Identify which cell holds the provided text, then report its [X, Y] central coordinate. 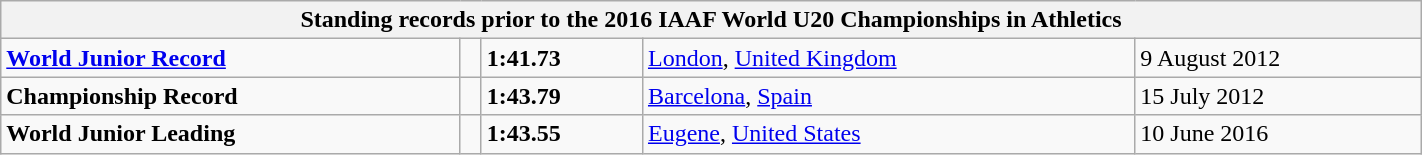
World Junior Leading [231, 134]
15 July 2012 [1278, 96]
1:41.73 [562, 58]
Barcelona, Spain [888, 96]
Championship Record [231, 96]
1:43.79 [562, 96]
World Junior Record [231, 58]
London, United Kingdom [888, 58]
Eugene, United States [888, 134]
Standing records prior to the 2016 IAAF World U20 Championships in Athletics [711, 20]
10 June 2016 [1278, 134]
1:43.55 [562, 134]
9 August 2012 [1278, 58]
